Provide the [x, y] coordinate of the cell's center where the given text is located.  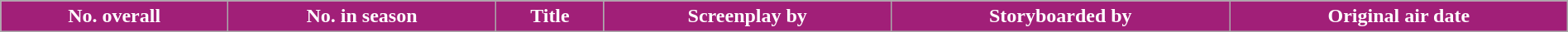
Storyboarded by [1060, 16]
No. overall [114, 16]
Screenplay by [748, 16]
No. in season [361, 16]
Title [549, 16]
Original air date [1398, 16]
